Capture the cell that displays the provided text and extract its [x, y] central coordinate. 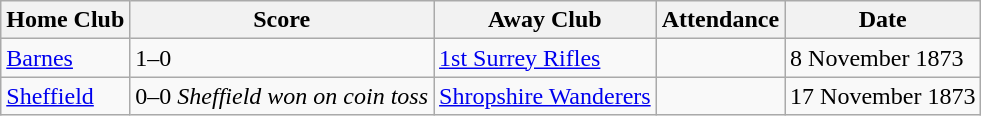
Away Club [546, 20]
Barnes [66, 58]
Home Club [66, 20]
Score [282, 20]
Shropshire Wanderers [546, 96]
0–0 Sheffield won on coin toss [282, 96]
8 November 1873 [883, 58]
17 November 1873 [883, 96]
1st Surrey Rifles [546, 58]
Date [883, 20]
1–0 [282, 58]
Attendance [720, 20]
Sheffield [66, 96]
